Provide the (X, Y) coordinate of the cell's center where the given text is located.  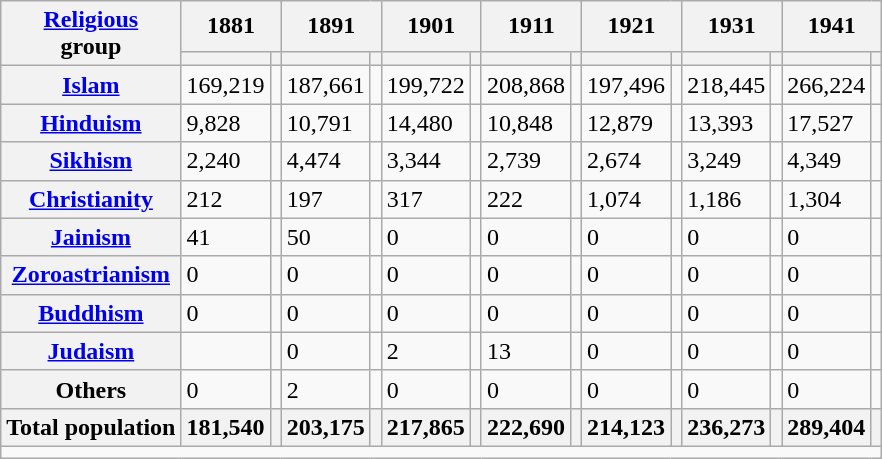
1,186 (726, 199)
Judaism (91, 351)
218,445 (726, 85)
10,791 (326, 123)
187,661 (326, 85)
4,474 (326, 161)
14,480 (426, 123)
169,219 (226, 85)
Sikhism (91, 161)
13,393 (726, 123)
Zoroastrianism (91, 275)
199,722 (426, 85)
1911 (531, 26)
Christianity (91, 199)
1881 (231, 26)
217,865 (426, 427)
50 (326, 237)
Buddhism (91, 313)
197,496 (626, 85)
17,527 (826, 123)
Jainism (91, 237)
181,540 (226, 427)
13 (526, 351)
Religiousgroup (91, 34)
214,123 (626, 427)
3,344 (426, 161)
236,273 (726, 427)
1921 (632, 26)
Hinduism (91, 123)
9,828 (226, 123)
212 (226, 199)
317 (426, 199)
1931 (732, 26)
2,674 (626, 161)
2,240 (226, 161)
222,690 (526, 427)
197 (326, 199)
12,879 (626, 123)
1891 (331, 26)
289,404 (826, 427)
Islam (91, 85)
208,868 (526, 85)
3,249 (726, 161)
1941 (832, 26)
1,074 (626, 199)
41 (226, 237)
Others (91, 389)
222 (526, 199)
1901 (431, 26)
203,175 (326, 427)
4,349 (826, 161)
10,848 (526, 123)
266,224 (826, 85)
2,739 (526, 161)
1,304 (826, 199)
Total population (91, 427)
